For the text-containing cell, return its midpoint in (X, Y) coordinate format. 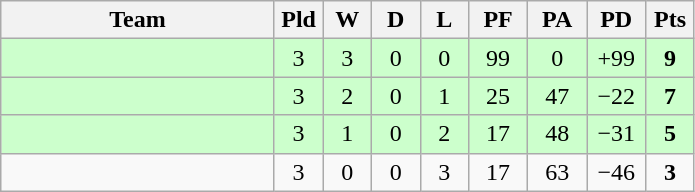
5 (670, 134)
99 (498, 58)
25 (498, 96)
9 (670, 58)
47 (558, 96)
W (348, 20)
−22 (616, 96)
−46 (616, 172)
7 (670, 96)
63 (558, 172)
PF (498, 20)
Pld (298, 20)
+99 (616, 58)
48 (558, 134)
PD (616, 20)
Team (138, 20)
Pts (670, 20)
L (444, 20)
−31 (616, 134)
PA (558, 20)
D (396, 20)
